Locate the cell with the specified text and output its [x, y] center coordinate. 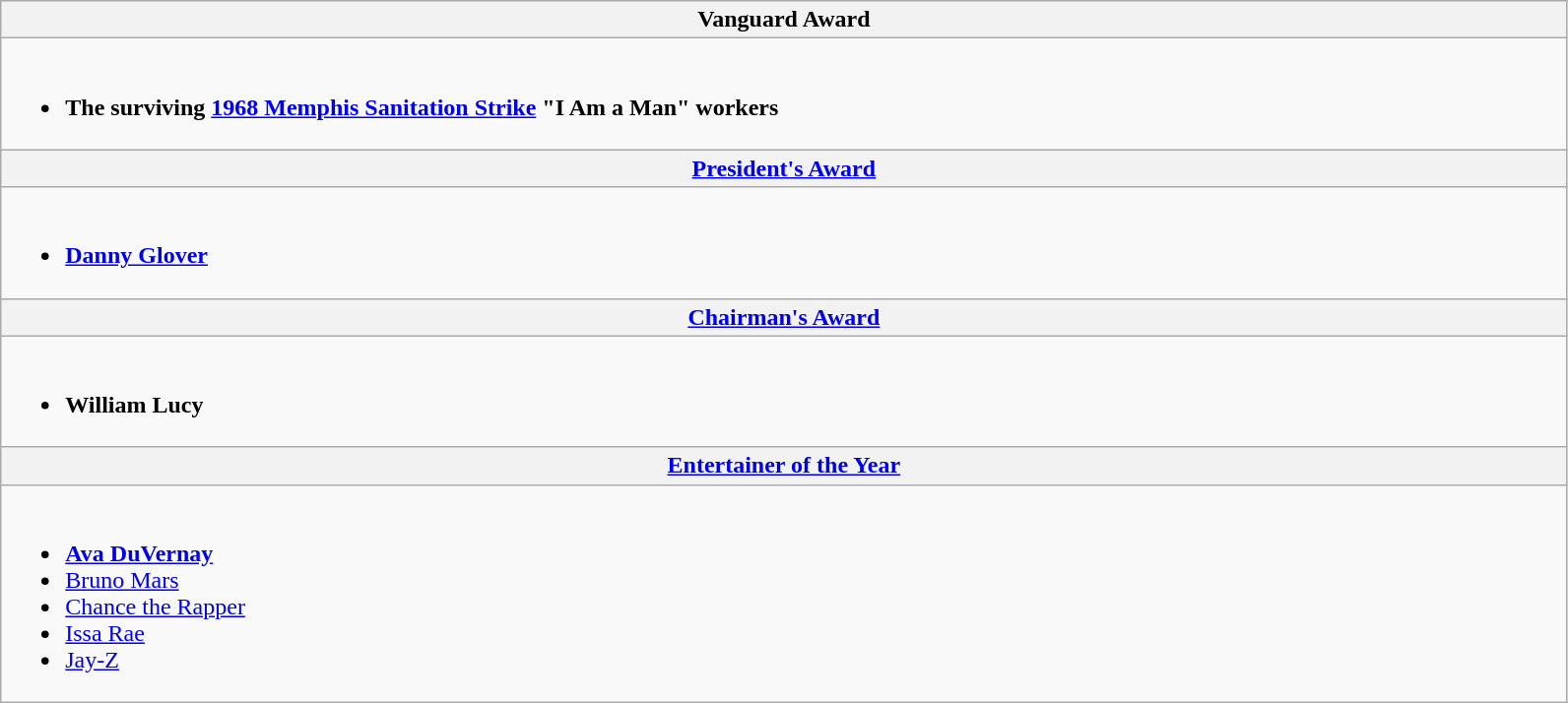
Entertainer of the Year [784, 466]
Ava DuVernayBruno MarsChance the RapperIssa RaeJay-Z [784, 593]
Danny Glover [784, 242]
President's Award [784, 168]
Vanguard Award [784, 20]
Chairman's Award [784, 317]
The surviving 1968 Memphis Sanitation Strike "I Am a Man" workers [784, 95]
William Lucy [784, 392]
